Extract the (x, y) coordinate from the center of the cell holding the provided text.  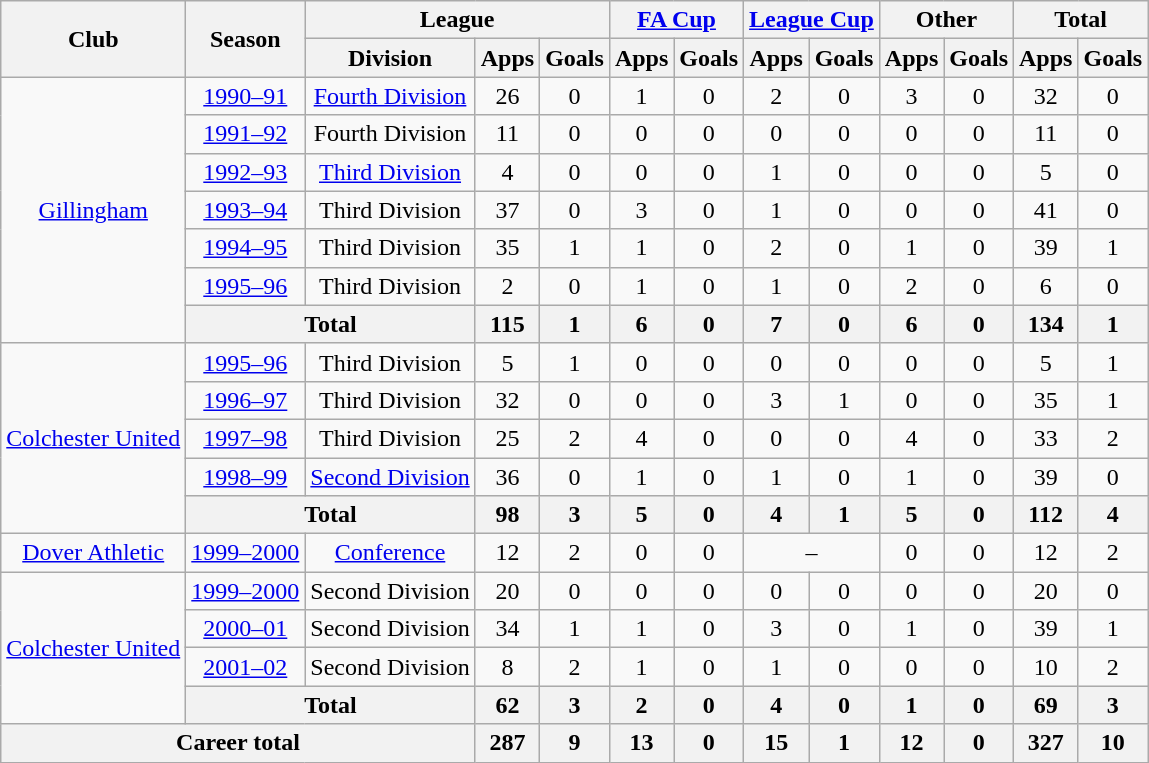
Other (946, 20)
Conference (390, 553)
1998–99 (246, 477)
37 (507, 210)
Dover Athletic (94, 553)
1992–93 (246, 172)
League Cup (812, 20)
13 (641, 743)
34 (507, 629)
134 (1046, 324)
287 (507, 743)
7 (776, 324)
1996–97 (246, 400)
26 (507, 96)
25 (507, 438)
62 (507, 705)
Club (94, 39)
1990–91 (246, 96)
Season (246, 39)
1993–94 (246, 210)
112 (1046, 515)
– (812, 553)
327 (1046, 743)
9 (575, 743)
33 (1046, 438)
2000–01 (246, 629)
15 (776, 743)
36 (507, 477)
2001–02 (246, 667)
8 (507, 667)
Gillingham (94, 210)
69 (1046, 705)
1994–95 (246, 248)
League (458, 20)
FA Cup (676, 20)
41 (1046, 210)
1997–98 (246, 438)
Division (390, 58)
115 (507, 324)
98 (507, 515)
Career total (238, 743)
1991–92 (246, 134)
